Scan for the cell matching the given text and deliver its (X, Y) coordinate at center. 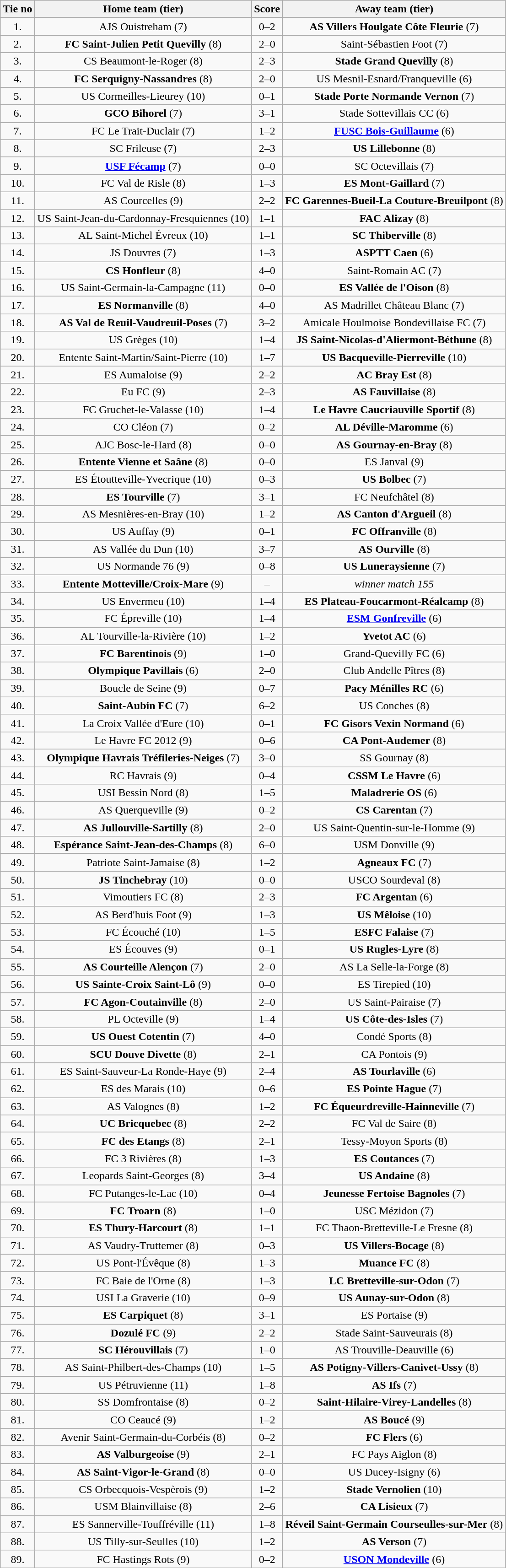
Agneaux FC (7) (394, 862)
60. (17, 1054)
0–8 (267, 566)
Maladrerie OS (6) (394, 793)
46. (17, 810)
ES Écouves (9) (143, 949)
FC Baie de l'Orne (8) (143, 1280)
USM Donville (9) (394, 845)
Away team (tier) (394, 9)
Jeunesse Fertoise Bagnoles (7) (394, 1193)
CS Beaumont-le-Roger (8) (143, 61)
AS La Selle-la-Forge (8) (394, 967)
33. (17, 584)
16. (17, 288)
47. (17, 828)
Saint-Romain AC (7) (394, 270)
AS Villers Houlgate Côte Fleurie (7) (394, 27)
74. (17, 1298)
3–2 (267, 323)
AS Saint-Vigor-le-Grand (8) (143, 1472)
69. (17, 1211)
FC Barentinois (9) (143, 653)
37. (17, 653)
ES Plateau-Foucarmont-Réalcamp (8) (394, 601)
56. (17, 984)
88. (17, 1541)
AS Trouville-Deauville (6) (394, 1350)
FC Serquigny-Nassandres (8) (143, 79)
FC Offranville (8) (394, 532)
3–4 (267, 1176)
Tessy-Moyon Sports (8) (394, 1141)
CS Honfleur (8) (143, 270)
AS Courcelles (9) (143, 200)
CO Ceaucé (9) (143, 1420)
5. (17, 96)
54. (17, 949)
6–0 (267, 845)
ES Saint-Sauveur-La Ronde-Haye (9) (143, 1072)
6. (17, 113)
AS Valburgeoise (9) (143, 1455)
Saint-Sébastien Foot (7) (394, 44)
Yvetot AC (6) (394, 636)
63. (17, 1106)
23. (17, 410)
66. (17, 1158)
ES Tirepied (10) (394, 984)
JS Saint-Nicolas-d'Aliermont-Béthune (8) (394, 340)
19. (17, 340)
AL Saint-Michel Évreux (10) (143, 236)
AS Madrillet Château Blanc (7) (394, 305)
2–4 (267, 1072)
83. (17, 1455)
18. (17, 323)
Condé Sports (8) (394, 1036)
PL Octeville (9) (143, 1019)
ESFC Falaise (7) (394, 932)
64. (17, 1124)
FC Thaon-Bretteville-Le Fresne (8) (394, 1228)
72. (17, 1263)
14. (17, 253)
GCO Bihorel (7) (143, 113)
Dozulé FC (9) (143, 1333)
US Cormeilles-Lieurey (10) (143, 96)
FC Hastings Rots (9) (143, 1559)
AS Jullouville-Sartilly (8) (143, 828)
15. (17, 270)
Saint-Aubin FC (7) (143, 706)
ES Normanville (8) (143, 305)
42. (17, 740)
17. (17, 305)
FUSC Bois-Guillaume (6) (394, 131)
Grand-Quevilly FC (6) (394, 653)
ES Vallée de l'Oison (8) (394, 288)
UC Bricquebec (8) (143, 1124)
Stade Vernolien (10) (394, 1489)
89. (17, 1559)
75. (17, 1315)
AS Potigny-Villers-Canivet-Ussy (8) (394, 1368)
SCU Douve Divette (8) (143, 1054)
Patriote Saint-Jamaise (8) (143, 862)
44. (17, 776)
34. (17, 601)
71. (17, 1245)
US Pont-l'Évêque (8) (143, 1263)
ES Thury-Harcourt (8) (143, 1228)
7. (17, 131)
SC Thiberville (8) (394, 236)
28. (17, 496)
US Saint-Quentin-sur-le-Homme (9) (394, 828)
FC Écouché (10) (143, 932)
13. (17, 236)
CO Cléon (7) (143, 427)
ES Coutances (7) (394, 1158)
AS Canton d'Argueil (8) (394, 514)
Amicale Houlmoise Bondevillaise FC (7) (394, 323)
2–6 (267, 1507)
US Ouest Cotentin (7) (143, 1036)
US Sainte-Croix Saint-Lô (9) (143, 984)
AS Ourville (8) (394, 549)
AS Fauvillaise (8) (394, 392)
11. (17, 200)
AS Tourlaville (6) (394, 1072)
21. (17, 375)
Espérance Saint-Jean-des-Champs (8) (143, 845)
USI La Graverie (10) (143, 1298)
FC Val de Risle (8) (143, 183)
81. (17, 1420)
27. (17, 479)
Stade Grand Quevilly (8) (394, 61)
CS Orbecquois-Vespèrois (9) (143, 1489)
USI Bessin Nord (8) (143, 793)
Réveil Saint-Germain Courseulles-sur-Mer (8) (394, 1524)
AL Déville-Maromme (6) (394, 427)
24. (17, 427)
0–9 (267, 1298)
AS Ifs (7) (394, 1385)
Club Andelle Pîtres (8) (394, 671)
JS Tinchebray (10) (143, 880)
US Normande 76 (9) (143, 566)
AJS Ouistreham (7) (143, 27)
AS Berd'huis Foot (9) (143, 915)
AC Bray Est (8) (394, 375)
86. (17, 1507)
57. (17, 1002)
US Envermeu (10) (143, 601)
Olympique Havrais Tréfileries-Neiges (7) (143, 758)
61. (17, 1072)
10. (17, 183)
US Saint-Pairaise (7) (394, 1002)
AS Gournay-en-Bray (8) (394, 444)
FC Neufchâtel (8) (394, 496)
US Aunay-sur-Odon (8) (394, 1298)
87. (17, 1524)
AJC Bosc-le-Hard (8) (143, 444)
JS Douvres (7) (143, 253)
55. (17, 967)
ES Portaise (9) (394, 1315)
FC Val de Saire (8) (394, 1124)
Home team (tier) (143, 9)
Score (267, 9)
Avenir Saint-Germain-du-Corbéis (8) (143, 1437)
US Lillebonne (8) (394, 148)
LC Bretteville-sur-Odon (7) (394, 1280)
79. (17, 1385)
3. (17, 61)
US Saint-Jean-du-Cardonnay-Fresquiennes (10) (143, 218)
AS Valognes (8) (143, 1106)
ES Aumaloise (9) (143, 375)
FC Pays Aiglon (8) (394, 1455)
SS Domfrontaise (8) (143, 1402)
Eu FC (9) (143, 392)
ES Étoutteville-Yvecrique (10) (143, 479)
ASPTT Caen (6) (394, 253)
20. (17, 357)
US Pétruvienne (11) (143, 1385)
Le Havre Caucriauville Sportif (8) (394, 410)
1–7 (267, 357)
30. (17, 532)
6–2 (267, 706)
4. (17, 79)
12. (17, 218)
25. (17, 444)
40. (17, 706)
1. (17, 27)
AS Querqueville (9) (143, 810)
FC Putanges-le-Lac (10) (143, 1193)
US Bacqueville-Pierreville (10) (394, 357)
Entente Vienne et Saâne (8) (143, 462)
Muance FC (8) (394, 1263)
FC Gisors Vexin Normand (6) (394, 723)
62. (17, 1089)
SC Frileuse (7) (143, 148)
Le Havre FC 2012 (9) (143, 740)
AS Mesnières-en-Bray (10) (143, 514)
RC Havrais (9) (143, 776)
58. (17, 1019)
3–0 (267, 758)
US Villers-Bocage (8) (394, 1245)
8. (17, 148)
US Conches (8) (394, 706)
US Saint-Germain-la-Campagne (11) (143, 288)
US Mêloise (10) (394, 915)
Vimoutiers FC (8) (143, 897)
FC Flers (6) (394, 1437)
USF Fécamp (7) (143, 166)
AS Courteille Alençon (7) (143, 967)
FC Saint-Julien Petit Quevilly (8) (143, 44)
US Bolbec (7) (394, 479)
77. (17, 1350)
FC des Etangs (8) (143, 1141)
FC Troarn (8) (143, 1211)
26. (17, 462)
Olympique Pavillais (6) (143, 671)
78. (17, 1368)
31. (17, 549)
67. (17, 1176)
AS Vaudry-Truttemer (8) (143, 1245)
49. (17, 862)
US Côte-des-Isles (7) (394, 1019)
0–7 (267, 688)
FC Gruchet-le-Valasse (10) (143, 410)
ES Mont-Gaillard (7) (394, 183)
FC Épreville (10) (143, 619)
Stade Saint-Sauveurais (8) (394, 1333)
35. (17, 619)
CA Pont-Audemer (8) (394, 740)
82. (17, 1437)
Boucle de Seine (9) (143, 688)
AS Saint-Philbert-des-Champs (10) (143, 1368)
9. (17, 166)
CA Pontois (9) (394, 1054)
FC Équeurdreville-Hainneville (7) (394, 1106)
ES Tourville (7) (143, 496)
53. (17, 932)
SC Hérouvillais (7) (143, 1350)
45. (17, 793)
US Mesnil-Esnard/Franqueville (6) (394, 79)
32. (17, 566)
FC 3 Rivières (8) (143, 1158)
US Ducey-Isigny (6) (394, 1472)
ES Janval (9) (394, 462)
Stade Porte Normande Vernon (7) (394, 96)
ESM Gonfreville (6) (394, 619)
US Tilly-sur-Seulles (10) (143, 1541)
65. (17, 1141)
FC Agon-Coutainville (8) (143, 1002)
ES des Marais (10) (143, 1089)
84. (17, 1472)
3–7 (267, 549)
22. (17, 392)
29. (17, 514)
– (267, 584)
ES Carpiquet (8) (143, 1315)
ES Pointe Hague (7) (394, 1089)
CA Lisieux (7) (394, 1507)
Stade Sottevillais CC (6) (394, 113)
Tie no (17, 9)
La Croix Vallée d'Eure (10) (143, 723)
winner match 155 (394, 584)
USC Mézidon (7) (394, 1211)
73. (17, 1280)
70. (17, 1228)
AL Tourville-la-Rivière (10) (143, 636)
38. (17, 671)
AS Vallée du Dun (10) (143, 549)
SS Gournay (8) (394, 758)
FC Argentan (6) (394, 897)
US Auffay (9) (143, 532)
US Grèges (10) (143, 340)
68. (17, 1193)
39. (17, 688)
50. (17, 880)
80. (17, 1402)
52. (17, 915)
51. (17, 897)
Saint-Hilaire-Virey-Landelles (8) (394, 1402)
Leopards Saint-Georges (8) (143, 1176)
US Andaine (8) (394, 1176)
US Rugles-Lyre (8) (394, 949)
76. (17, 1333)
Entente Motteville/Croix-Mare (9) (143, 584)
US Luneraysienne (7) (394, 566)
AS Boucé (9) (394, 1420)
USON Mondeville (6) (394, 1559)
USM Blainvillaise (8) (143, 1507)
CS Carentan (7) (394, 810)
Entente Saint-Martin/Saint-Pierre (10) (143, 357)
FC Garennes-Bueil-La Couture-Breuilpont (8) (394, 200)
59. (17, 1036)
43. (17, 758)
SC Octevillais (7) (394, 166)
AS Verson (7) (394, 1541)
Pacy Ménilles RC (6) (394, 688)
48. (17, 845)
CSSM Le Havre (6) (394, 776)
36. (17, 636)
ES Sannerville-Touffréville (11) (143, 1524)
FC Le Trait-Duclair (7) (143, 131)
85. (17, 1489)
2. (17, 44)
USCO Sourdeval (8) (394, 880)
FAC Alizay (8) (394, 218)
AS Val de Reuil-Vaudreuil-Poses (7) (143, 323)
41. (17, 723)
